Locate the cell with the specified text and output its (x, y) center coordinate. 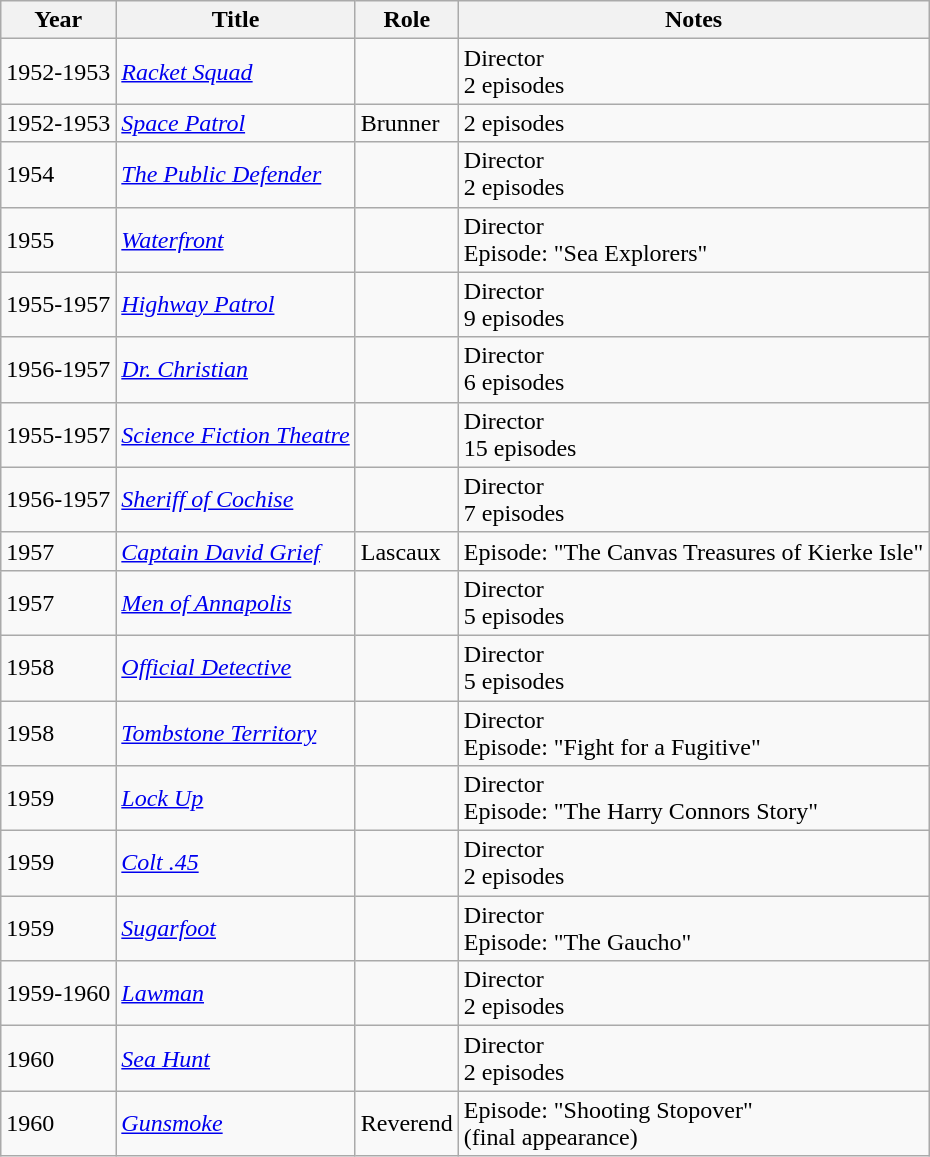
Director6 episodes (694, 370)
2 episodes (694, 123)
Reverend (406, 1124)
Episode: "Shooting Stopover"(final appearance) (694, 1124)
Space Patrol (236, 123)
Director15 episodes (694, 434)
Highway Patrol (236, 304)
Colt .45 (236, 864)
Sheriff of Cochise (236, 500)
Notes (694, 20)
Lock Up (236, 798)
1954 (58, 174)
Dr. Christian (236, 370)
Episode: "The Canvas Treasures of Kierke Isle" (694, 551)
1959-1960 (58, 994)
Gunsmoke (236, 1124)
Role (406, 20)
Director7 episodes (694, 500)
Brunner (406, 123)
Sugarfoot (236, 928)
Men of Annapolis (236, 602)
DirectorEpisode: "Sea Explorers" (694, 240)
Racket Squad (236, 72)
Lawman (236, 994)
Sea Hunt (236, 1058)
Captain David Grief (236, 551)
Science Fiction Theatre (236, 434)
Waterfront (236, 240)
DirectorEpisode: "Fight for a Fugitive" (694, 732)
Year (58, 20)
Lascaux (406, 551)
Director9 episodes (694, 304)
1955 (58, 240)
Title (236, 20)
DirectorEpisode: "The Harry Connors Story" (694, 798)
Official Detective (236, 668)
The Public Defender (236, 174)
DirectorEpisode: "The Gaucho" (694, 928)
Tombstone Territory (236, 732)
